Determine the (x, y) coordinate at the center of the cell enclosing the given text.  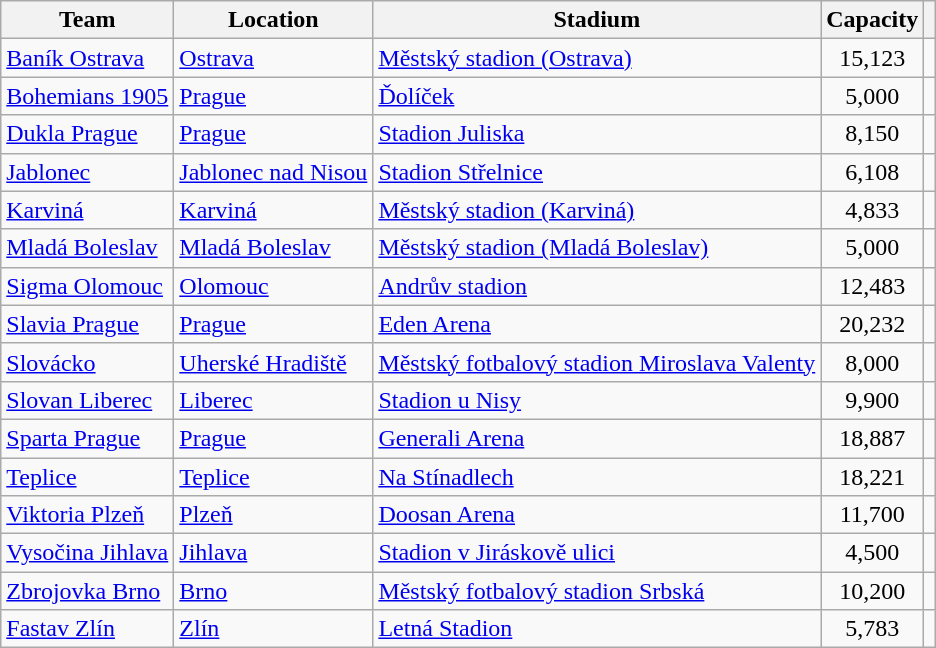
Letná Stadion (597, 629)
Liberec (274, 400)
18,221 (872, 477)
Eden Arena (597, 324)
Jihlava (274, 553)
Městský fotbalový stadion Miroslava Valenty (597, 362)
Stadion u Nisy (597, 400)
Team (88, 20)
8,000 (872, 362)
Na Stínadlech (597, 477)
Olomouc (274, 286)
Zbrojovka Brno (88, 591)
Baník Ostrava (88, 58)
Jablonec nad Nisou (274, 172)
5,783 (872, 629)
9,900 (872, 400)
Městský stadion (Karviná) (597, 210)
Sparta Prague (88, 438)
Generali Arena (597, 438)
Doosan Arena (597, 515)
Stadium (597, 20)
Zlín (274, 629)
4,500 (872, 553)
Location (274, 20)
Brno (274, 591)
Městský stadion (Mladá Boleslav) (597, 248)
Stadion Juliska (597, 134)
18,887 (872, 438)
Jablonec (88, 172)
Městský fotbalový stadion Srbská (597, 591)
12,483 (872, 286)
Dukla Prague (88, 134)
10,200 (872, 591)
Ostrava (274, 58)
15,123 (872, 58)
Slovácko (88, 362)
11,700 (872, 515)
Sigma Olomouc (88, 286)
Andrův stadion (597, 286)
Stadion v Jiráskově ulici (597, 553)
6,108 (872, 172)
Vysočina Jihlava (88, 553)
Viktoria Plzeň (88, 515)
4,833 (872, 210)
Slavia Prague (88, 324)
Ďolíček (597, 96)
8,150 (872, 134)
Stadion Střelnice (597, 172)
Uherské Hradiště (274, 362)
Capacity (872, 20)
20,232 (872, 324)
Plzeň (274, 515)
Slovan Liberec (88, 400)
Bohemians 1905 (88, 96)
Městský stadion (Ostrava) (597, 58)
Fastav Zlín (88, 629)
